Return [X, Y] of the center of cell containing provided text 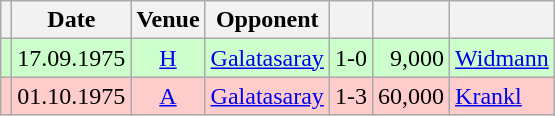
Krankl [502, 96]
Opponent [267, 20]
H [168, 58]
60,000 [410, 96]
Date [72, 20]
9,000 [410, 58]
17.09.1975 [72, 58]
01.10.1975 [72, 96]
1-3 [350, 96]
1-0 [350, 58]
Venue [168, 20]
A [168, 96]
Widmann [502, 58]
